Search for the cell housing the specified text and yield its [x, y] center coordinate. 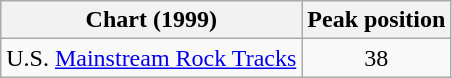
U.S. Mainstream Rock Tracks [152, 58]
Peak position [376, 20]
38 [376, 58]
Chart (1999) [152, 20]
